Locate the cell with the specified text and output its (X, Y) center coordinate. 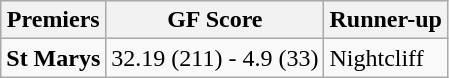
Premiers (54, 20)
Nightcliff (386, 58)
32.19 (211) - 4.9 (33) (215, 58)
Runner-up (386, 20)
St Marys (54, 58)
GF Score (215, 20)
